Locate the cell with the specified text and output its [X, Y] center coordinate. 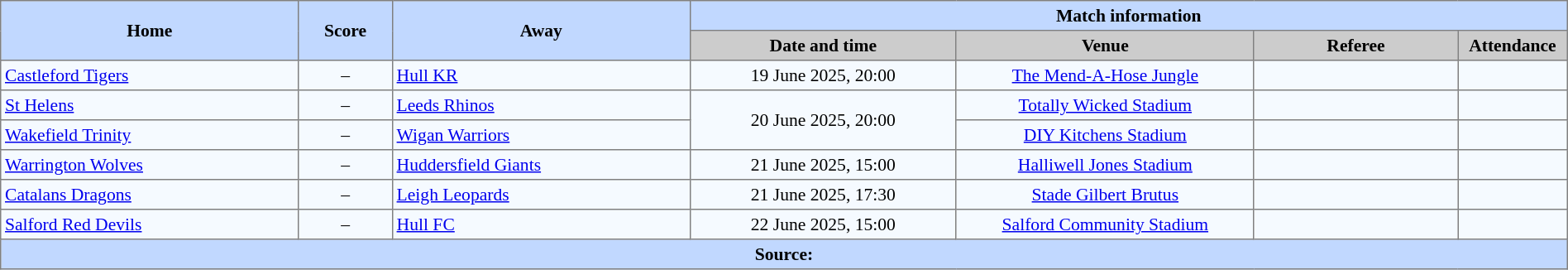
21 June 2025, 17:30 [823, 195]
Wakefield Trinity [150, 135]
The Mend-A-Hose Jungle [1105, 75]
Castleford Tigers [150, 75]
Hull KR [541, 75]
Catalans Dragons [150, 195]
Match information [1128, 16]
21 June 2025, 15:00 [823, 165]
Home [150, 31]
Salford Community Stadium [1105, 224]
Attendance [1513, 46]
20 June 2025, 20:00 [823, 120]
Score [346, 31]
St Helens [150, 105]
Leigh Leopards [541, 195]
19 June 2025, 20:00 [823, 75]
Huddersfield Giants [541, 165]
Halliwell Jones Stadium [1105, 165]
DIY Kitchens Stadium [1105, 135]
Totally Wicked Stadium [1105, 105]
Date and time [823, 46]
Warrington Wolves [150, 165]
Wigan Warriors [541, 135]
Stade Gilbert Brutus [1105, 195]
Source: [784, 254]
Salford Red Devils [150, 224]
22 June 2025, 15:00 [823, 224]
Hull FC [541, 224]
Away [541, 31]
Venue [1105, 46]
Leeds Rhinos [541, 105]
Referee [1355, 46]
